Identify which cell holds the provided text, then report its (x, y) central coordinate. 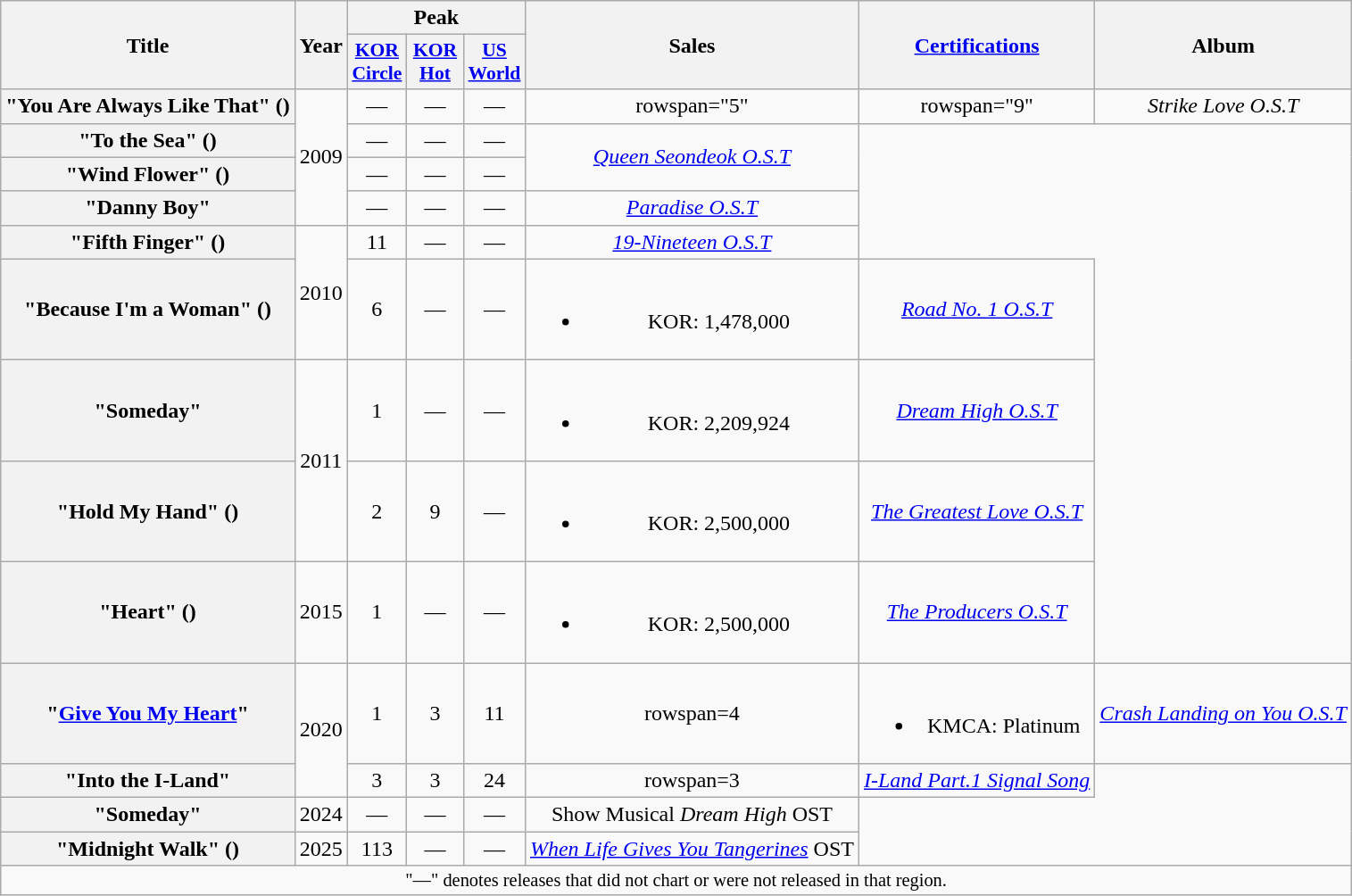
"Because I'm a Woman" () (148, 309)
rowspan="9" (976, 106)
Queen Seondeok O.S.T (692, 157)
Title (148, 45)
The Greatest Love O.S.T (976, 510)
"Give You My Heart" (148, 712)
"Danny Boy" (148, 208)
rowspan="5" (692, 106)
19-Nineteen O.S.T (692, 242)
Crash Landing on You O.S.T (1223, 712)
2009 (321, 157)
"Hold My Hand" () (148, 510)
"Into the I-Land" (148, 781)
Sales (692, 45)
"Wind Flower" () (148, 174)
Album (1223, 45)
Paradise O.S.T (692, 208)
rowspan=4 (692, 712)
"Midnight Walk" () (148, 849)
24 (494, 781)
USWorld (494, 62)
KORCircle (377, 62)
2 (377, 510)
2010 (321, 293)
2025 (321, 849)
KORHot (435, 62)
2020 (321, 730)
113 (377, 849)
"Heart" () (148, 612)
Certifications (976, 45)
2015 (321, 612)
When Life Gives You Tangerines OST (692, 849)
Dream High O.S.T (976, 411)
"Fifth Finger" () (148, 242)
2024 (321, 815)
Show Musical Dream High OST (692, 815)
"—" denotes releases that did not chart or were not released in that region. (676, 881)
Year (321, 45)
KMCA: Platinum (976, 712)
Peak (435, 18)
9 (435, 510)
Strike Love O.S.T (1223, 106)
"You Are Always Like That" () (148, 106)
rowspan=3 (692, 781)
The Producers O.S.T (976, 612)
I-Land Part.1 Signal Song (976, 781)
Road No. 1 O.S.T (976, 309)
KOR: 1,478,000 (692, 309)
6 (377, 309)
KOR: 2,209,924 (692, 411)
2011 (321, 460)
"To the Sea" () (148, 140)
